Determine the [X, Y] coordinate at the center of the cell enclosing the given text.  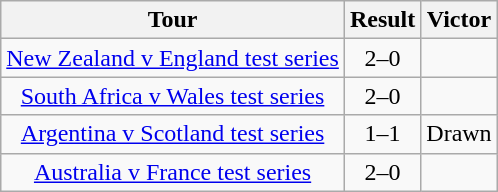
1–1 [382, 134]
Victor [459, 20]
Australia v France test series [173, 172]
New Zealand v England test series [173, 58]
Drawn [459, 134]
Result [382, 20]
Tour [173, 20]
Argentina v Scotland test series [173, 134]
South Africa v Wales test series [173, 96]
